For the text-containing cell, return its midpoint in [x, y] coordinate format. 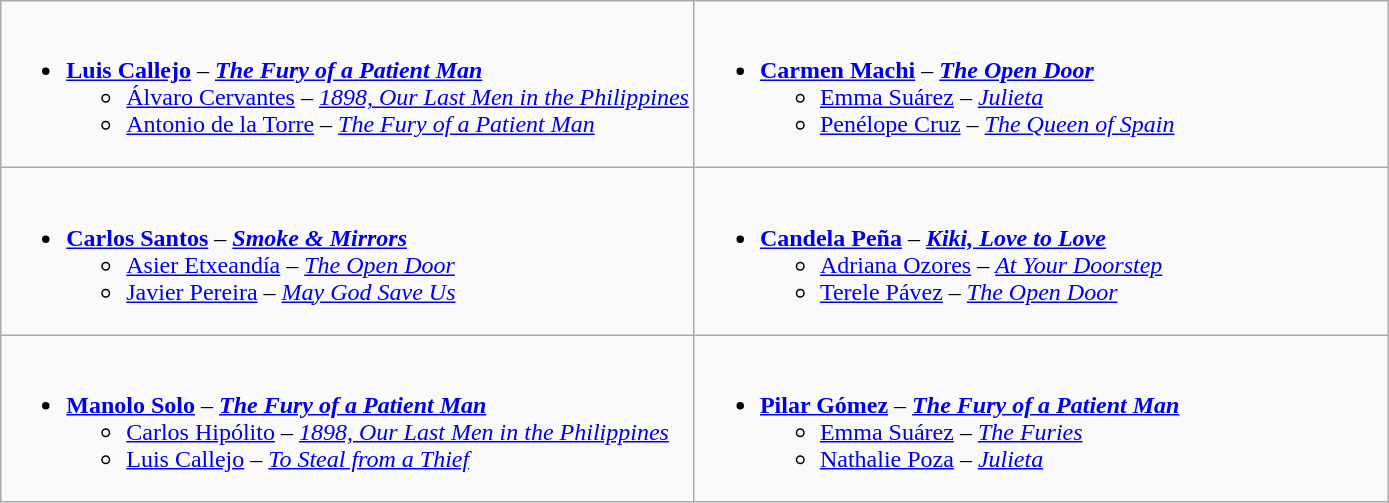
Pilar Gómez – The Fury of a Patient ManEmma Suárez – The FuriesNathalie Poza – Julieta [1041, 418]
Carlos Santos – Smoke & MirrorsAsier Etxeandía – The Open DoorJavier Pereira – May God Save Us [348, 252]
Luis Callejo – The Fury of a Patient ManÁlvaro Cervantes – 1898, Our Last Men in the PhilippinesAntonio de la Torre – The Fury of a Patient Man [348, 84]
Carmen Machi – The Open DoorEmma Suárez – JulietaPenélope Cruz – The Queen of Spain [1041, 84]
Manolo Solo – The Fury of a Patient ManCarlos Hipólito – 1898, Our Last Men in the PhilippinesLuis Callejo – To Steal from a Thief [348, 418]
Candela Peña – Kiki, Love to LoveAdriana Ozores – At Your DoorstepTerele Pávez – The Open Door [1041, 252]
